Identify which cell holds the provided text, then report its [X, Y] central coordinate. 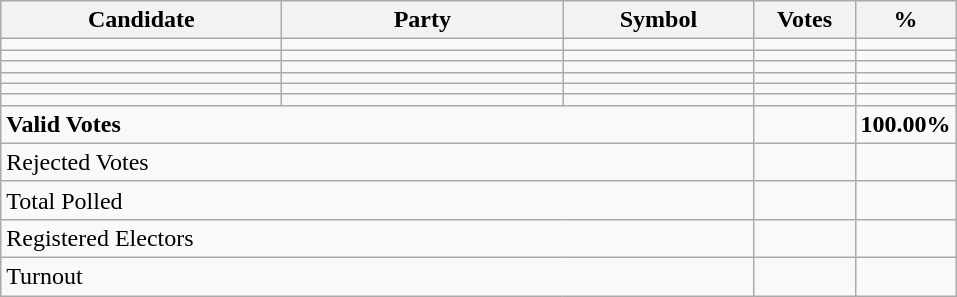
Candidate [142, 20]
100.00% [906, 124]
Party [422, 20]
Valid Votes [378, 124]
Turnout [378, 276]
Votes [804, 20]
Registered Electors [378, 238]
Rejected Votes [378, 162]
Total Polled [378, 200]
Symbol [658, 20]
% [906, 20]
